Scan for the cell matching the given text and deliver its (x, y) coordinate at center. 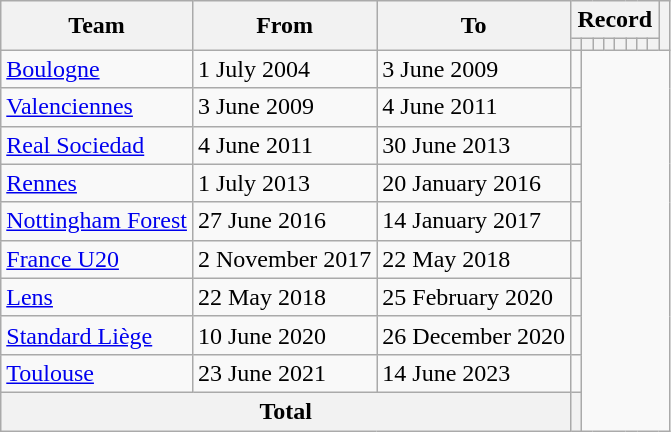
France U20 (97, 259)
Rennes (97, 183)
14 June 2023 (474, 373)
1 July 2013 (284, 183)
23 June 2021 (284, 373)
From (284, 26)
Real Sociedad (97, 145)
25 February 2020 (474, 297)
10 June 2020 (284, 335)
Boulogne (97, 69)
1 July 2004 (284, 69)
Team (97, 26)
20 January 2016 (474, 183)
Record (614, 20)
Standard Liège (97, 335)
To (474, 26)
2 November 2017 (284, 259)
26 December 2020 (474, 335)
27 June 2016 (284, 221)
Nottingham Forest (97, 221)
14 January 2017 (474, 221)
Toulouse (97, 373)
30 June 2013 (474, 145)
Lens (97, 297)
Total (286, 411)
Valenciennes (97, 107)
